Scan for the cell matching the given text and deliver its [X, Y] coordinate at center. 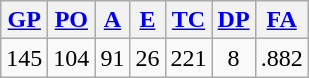
26 [148, 58]
145 [24, 58]
GP [24, 20]
A [112, 20]
221 [188, 58]
PO [72, 20]
91 [112, 58]
E [148, 20]
FA [282, 20]
DP [234, 20]
TC [188, 20]
104 [72, 58]
8 [234, 58]
.882 [282, 58]
